Capture the cell that displays the provided text and extract its [X, Y] central coordinate. 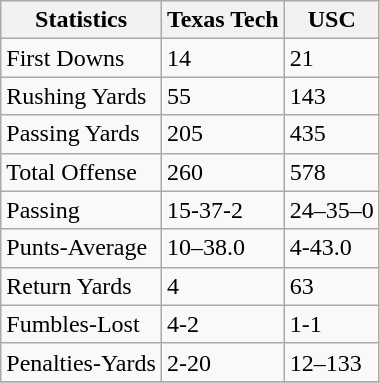
Total Offense [82, 172]
Statistics [82, 20]
First Downs [82, 58]
24–35–0 [332, 210]
578 [332, 172]
21 [332, 58]
Punts-Average [82, 248]
4-43.0 [332, 248]
435 [332, 134]
1-1 [332, 324]
63 [332, 286]
205 [222, 134]
Penalties-Yards [82, 362]
Return Yards [82, 286]
2-20 [222, 362]
10–38.0 [222, 248]
14 [222, 58]
USC [332, 20]
143 [332, 96]
Passing [82, 210]
260 [222, 172]
55 [222, 96]
Texas Tech [222, 20]
Passing Yards [82, 134]
Rushing Yards [82, 96]
15-37-2 [222, 210]
4 [222, 286]
4-2 [222, 324]
12–133 [332, 362]
Fumbles-Lost [82, 324]
